Identify which cell holds the provided text, then report its [X, Y] central coordinate. 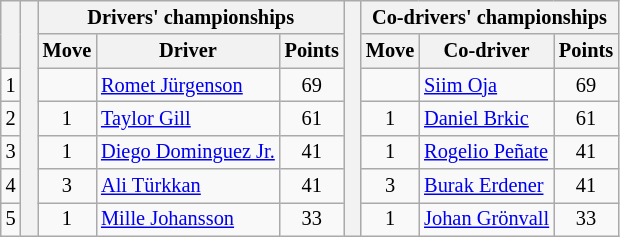
Johan Grönvall [486, 219]
Rogelio Peñate [486, 152]
2 [11, 118]
Co-drivers' championships [490, 17]
Siim Oja [486, 85]
Driver [188, 51]
Ali Türkkan [188, 186]
Co-driver [486, 51]
Taylor Gill [188, 118]
Romet Jürgenson [188, 85]
Mille Johansson [188, 219]
4 [11, 186]
Drivers' championships [191, 17]
Diego Dominguez Jr. [188, 152]
5 [11, 219]
Burak Erdener [486, 186]
Daniel Brkic [486, 118]
